Extract the (x, y) coordinate from the center of the cell holding the provided text.  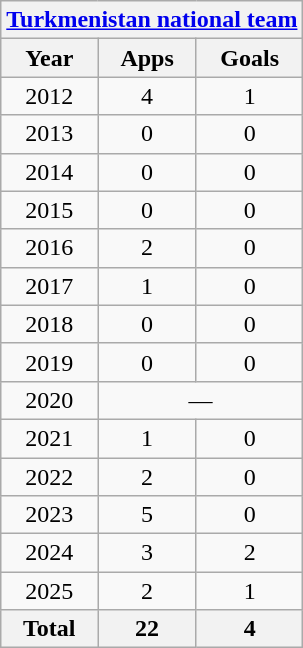
Year (50, 58)
2018 (50, 324)
2017 (50, 286)
Turkmenistan national team (152, 20)
2025 (50, 591)
2019 (50, 362)
2015 (50, 210)
2022 (50, 477)
2023 (50, 515)
2012 (50, 96)
— (200, 400)
3 (147, 553)
Apps (147, 58)
5 (147, 515)
2016 (50, 248)
Total (50, 629)
2013 (50, 134)
22 (147, 629)
2020 (50, 400)
2024 (50, 553)
2014 (50, 172)
2021 (50, 438)
Goals (250, 58)
